Identify which cell holds the provided text, then report its (X, Y) central coordinate. 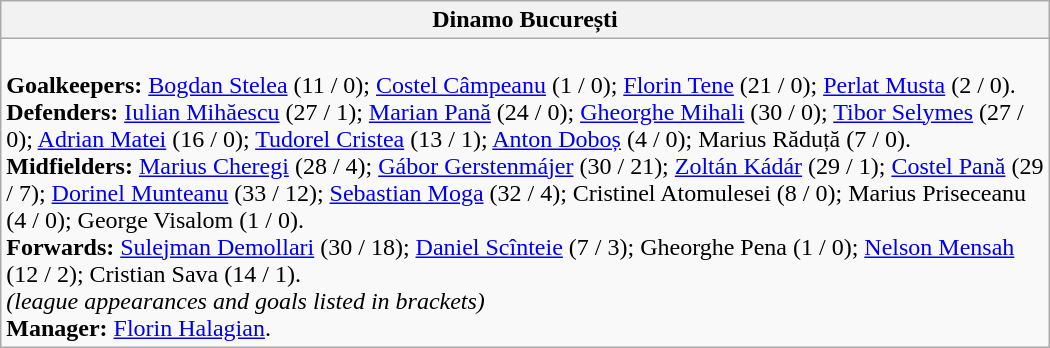
Dinamo București (525, 20)
